Capture the cell that displays the provided text and extract its (x, y) central coordinate. 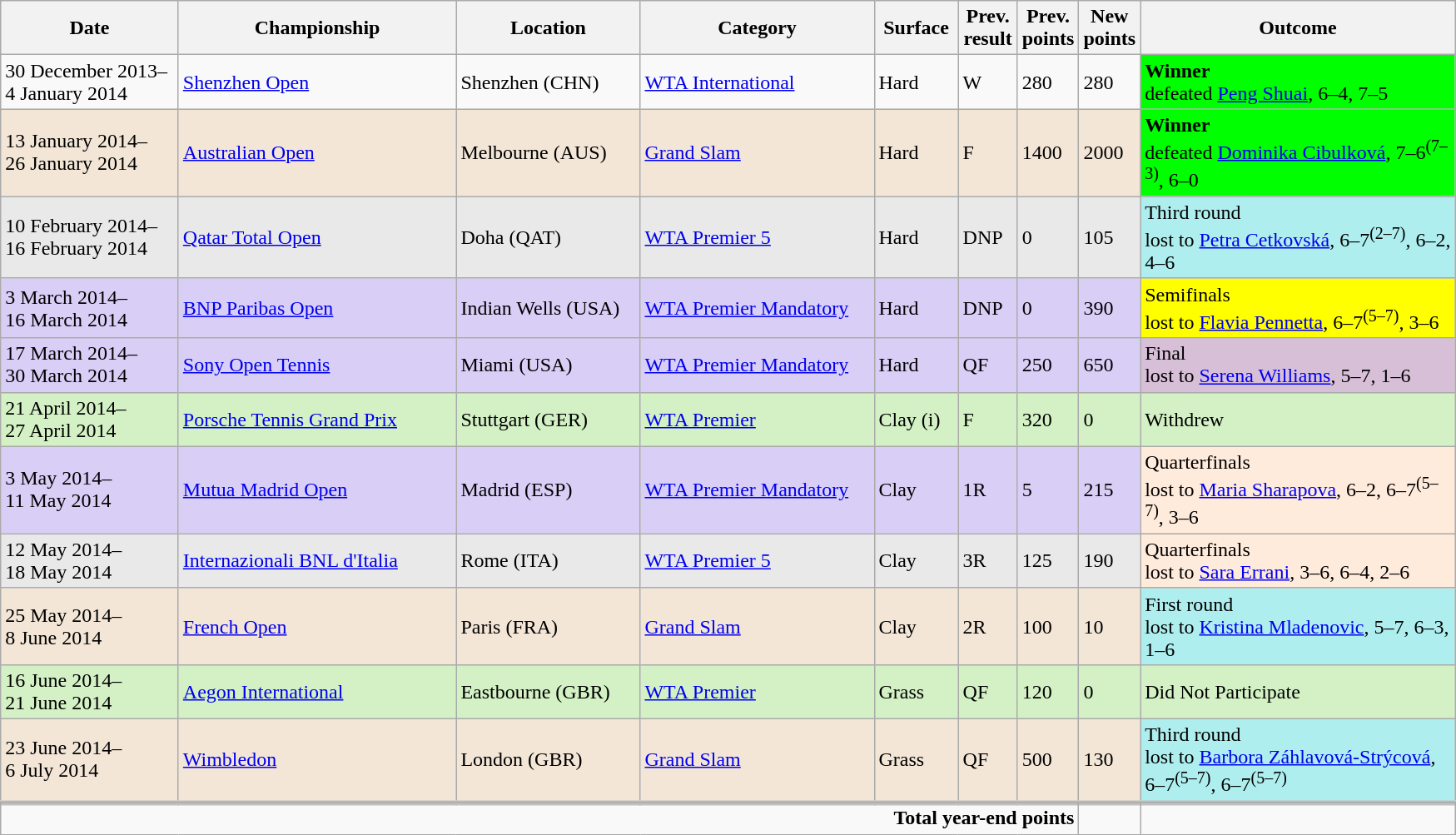
500 (1048, 761)
Did Not Participate (1299, 691)
Quarterfinals lost to Maria Sharapova, 6–2, 6–7(5–7), 3–6 (1299, 490)
Porsche Tennis Grand Prix (317, 420)
Indian Wells (USA) (548, 308)
190 (1110, 561)
17 March 2014–30 March 2014 (90, 365)
Finallost to Serena Williams, 5–7, 1–6 (1299, 365)
New points (1110, 28)
Miami (USA) (548, 365)
650 (1110, 365)
Winner defeated Peng Shuai, 6–4, 7–5 (1299, 82)
1R (987, 490)
Madrid (ESP) (548, 490)
Aegon International (317, 691)
21 April 2014–27 April 2014 (90, 420)
3 May 2014–11 May 2014 (90, 490)
Third round lost to Petra Cetkovská, 6–7(2–7), 6–2, 4–6 (1299, 238)
WTA International (758, 82)
Mutua Madrid Open (317, 490)
Melbourne (AUS) (548, 153)
BNP Paribas Open (317, 308)
Sony Open Tennis (317, 365)
215 (1110, 490)
Qatar Total Open (317, 238)
23 June 2014–6 July 2014 (90, 761)
1400 (1048, 153)
25 May 2014–8 June 2014 (90, 626)
Surface (916, 28)
3 March 2014–16 March 2014 (90, 308)
Quarterfinals lost to Sara Errani, 3–6, 6–4, 2–6 (1299, 561)
2R (987, 626)
Australian Open (317, 153)
105 (1110, 238)
12 May 2014–18 May 2014 (90, 561)
30 December 2013–4 January 2014 (90, 82)
Prev. result (987, 28)
Prev. points (1048, 28)
Third round lost to Barbora Záhlavová-Strýcová, 6–7(5–7), 6–7(5–7) (1299, 761)
390 (1110, 308)
Shenzhen (CHN) (548, 82)
Winner defeated Dominika Cibulková, 7–6(7–3), 6–0 (1299, 153)
Wimbledon (317, 761)
French Open (317, 626)
3R (987, 561)
London (GBR) (548, 761)
Internazionali BNL d'Italia (317, 561)
Stuttgart (GER) (548, 420)
Shenzhen Open (317, 82)
10 (1110, 626)
Rome (ITA) (548, 561)
100 (1048, 626)
Category (758, 28)
2000 (1110, 153)
Paris (FRA) (548, 626)
130 (1110, 761)
Location (548, 28)
320 (1048, 420)
Clay (i) (916, 420)
W (987, 82)
Outcome (1299, 28)
10 February 2014–16 February 2014 (90, 238)
16 June 2014–21 June 2014 (90, 691)
Withdrew (1299, 420)
First round lost to Kristina Mladenovic, 5–7, 6–3, 1–6 (1299, 626)
Championship (317, 28)
250 (1048, 365)
5 (1048, 490)
Date (90, 28)
Eastbourne (GBR) (548, 691)
Total year-end points (539, 818)
Doha (QAT) (548, 238)
Semifinals lost to Flavia Pennetta, 6–7(5–7), 3–6 (1299, 308)
13 January 2014–26 January 2014 (90, 153)
120 (1048, 691)
125 (1048, 561)
